Provide the (x, y) coordinate of the cell's center where the given text is located.  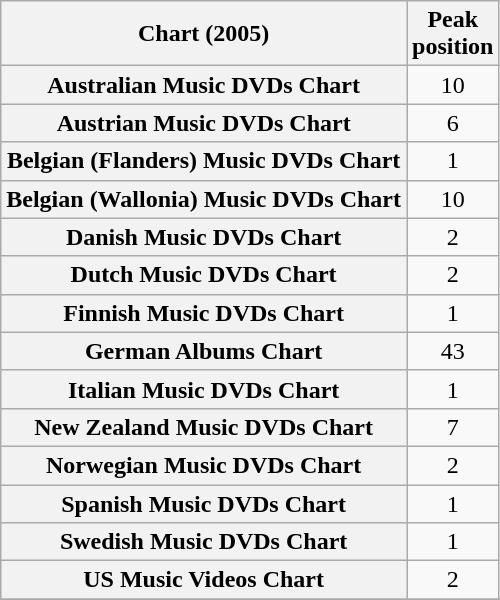
New Zealand Music DVDs Chart (204, 427)
Swedish Music DVDs Chart (204, 542)
Spanish Music DVDs Chart (204, 503)
7 (452, 427)
Dutch Music DVDs Chart (204, 275)
US Music Videos Chart (204, 580)
German Albums Chart (204, 351)
Danish Music DVDs Chart (204, 237)
Belgian (Flanders) Music DVDs Chart (204, 161)
Belgian (Wallonia) Music DVDs Chart (204, 199)
43 (452, 351)
Italian Music DVDs Chart (204, 389)
Austrian Music DVDs Chart (204, 123)
Finnish Music DVDs Chart (204, 313)
Norwegian Music DVDs Chart (204, 465)
Peakposition (452, 34)
Chart (2005) (204, 34)
6 (452, 123)
Australian Music DVDs Chart (204, 85)
